Detect which cell encompasses the target text, then output its (X, Y) center coordinate. 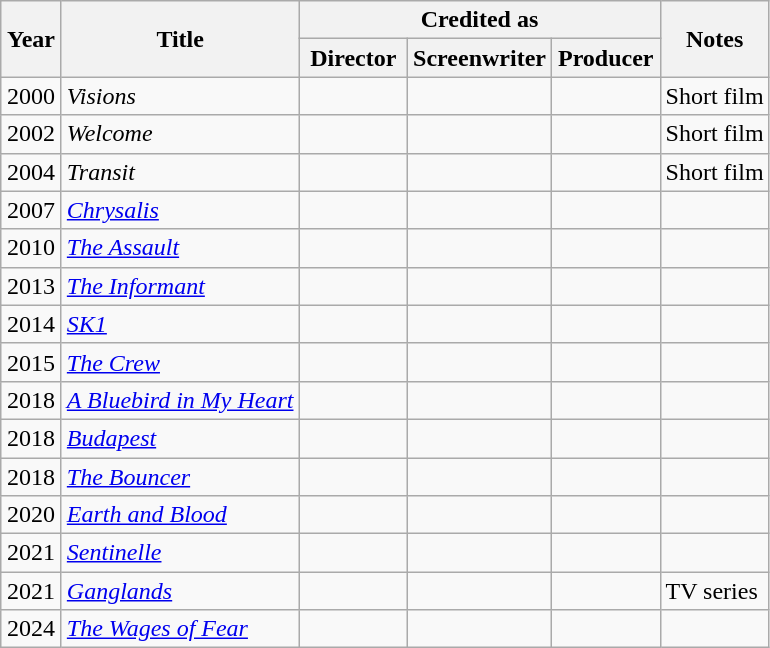
Credited as (480, 20)
The Assault (180, 248)
2007 (32, 210)
Budapest (180, 438)
The Crew (180, 362)
Earth and Blood (180, 515)
Notes (714, 39)
2020 (32, 515)
TV series (714, 591)
Producer (606, 58)
Year (32, 39)
2024 (32, 629)
Welcome (180, 134)
Visions (180, 96)
2013 (32, 286)
2000 (32, 96)
2004 (32, 172)
2002 (32, 134)
2015 (32, 362)
2014 (32, 324)
Chrysalis (180, 210)
Title (180, 39)
2010 (32, 248)
The Informant (180, 286)
Ganglands (180, 591)
The Wages of Fear (180, 629)
SK1 (180, 324)
Director (354, 58)
A Bluebird in My Heart (180, 400)
Sentinelle (180, 553)
The Bouncer (180, 477)
Transit (180, 172)
Screenwriter (480, 58)
